For the text-containing cell, return its midpoint in [X, Y] coordinate format. 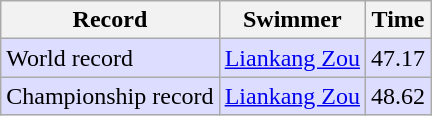
World record [110, 58]
47.17 [398, 58]
Championship record [110, 96]
Record [110, 20]
Time [398, 20]
48.62 [398, 96]
Swimmer [292, 20]
